Pinpoint the cell where the given text exists, returning its [x, y] midpoint coordinate. 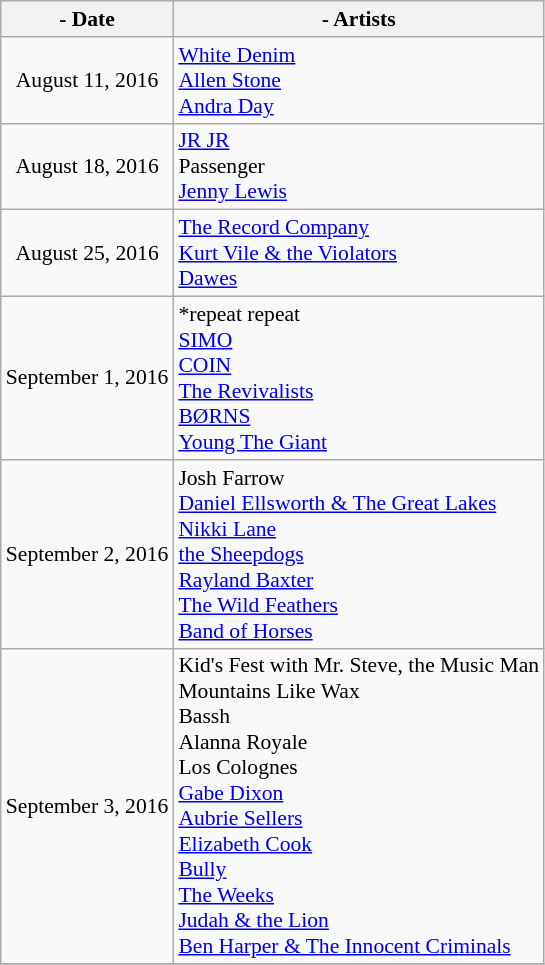
*repeat repeatSIMOCOINThe RevivalistsBØRNSYoung The Giant [358, 378]
- Date [88, 19]
August 18, 2016 [88, 166]
September 2, 2016 [88, 554]
September 1, 2016 [88, 378]
Josh FarrowDaniel Ellsworth & The Great LakesNikki Lanethe SheepdogsRayland BaxterThe Wild FeathersBand of Horses [358, 554]
- Artists [358, 19]
September 3, 2016 [88, 806]
White DenimAllen StoneAndra Day [358, 80]
August 11, 2016 [88, 80]
August 25, 2016 [88, 254]
The Record CompanyKurt Vile & the ViolatorsDawes [358, 254]
JR JRPassengerJenny Lewis [358, 166]
